Extract the [X, Y] coordinate from the center of the cell holding the provided text.  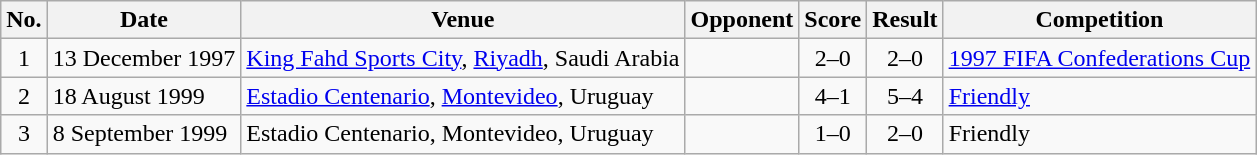
King Fahd Sports City, Riyadh, Saudi Arabia [463, 58]
1–0 [833, 134]
Competition [1100, 20]
2 [24, 96]
Opponent [742, 20]
13 December 1997 [144, 58]
1997 FIFA Confederations Cup [1100, 58]
18 August 1999 [144, 96]
Result [905, 20]
8 September 1999 [144, 134]
Date [144, 20]
Venue [463, 20]
3 [24, 134]
1 [24, 58]
No. [24, 20]
Score [833, 20]
5–4 [905, 96]
4–1 [833, 96]
